Extract the [x, y] coordinate from the center of the cell holding the provided text.  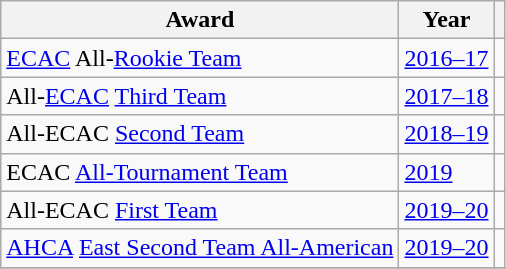
2016–17 [446, 58]
All-ECAC Third Team [200, 96]
2018–19 [446, 134]
2017–18 [446, 96]
All-ECAC Second Team [200, 134]
All-ECAC First Team [200, 210]
AHCA East Second Team All-American [200, 248]
2019 [446, 172]
Year [446, 20]
ECAC All-Rookie Team [200, 58]
Award [200, 20]
ECAC All-Tournament Team [200, 172]
